Determine the [X, Y] coordinate at the center of the cell enclosing the given text.  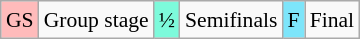
GS [20, 20]
Semifinals [231, 20]
F [293, 20]
Final [332, 20]
Group stage [96, 20]
½ [167, 20]
